From the cell containing the given text, extract its center point as (X, Y) coordinate. 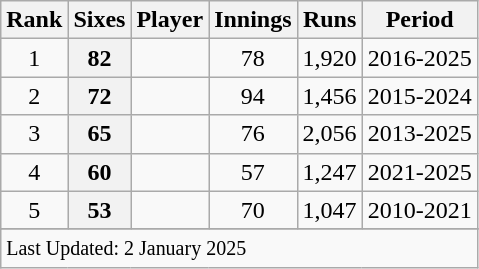
60 (100, 172)
1,920 (330, 58)
Player (170, 20)
Innings (253, 20)
1 (34, 58)
53 (100, 210)
Runs (330, 20)
1,247 (330, 172)
2015-2024 (420, 96)
1,456 (330, 96)
5 (34, 210)
2013-2025 (420, 134)
94 (253, 96)
1,047 (330, 210)
2 (34, 96)
2016-2025 (420, 58)
Period (420, 20)
65 (100, 134)
70 (253, 210)
Rank (34, 20)
Last Updated: 2 January 2025 (239, 248)
82 (100, 58)
2010-2021 (420, 210)
76 (253, 134)
2,056 (330, 134)
57 (253, 172)
2021-2025 (420, 172)
78 (253, 58)
Sixes (100, 20)
4 (34, 172)
72 (100, 96)
3 (34, 134)
